Identify which cell holds the provided text, then report its [x, y] central coordinate. 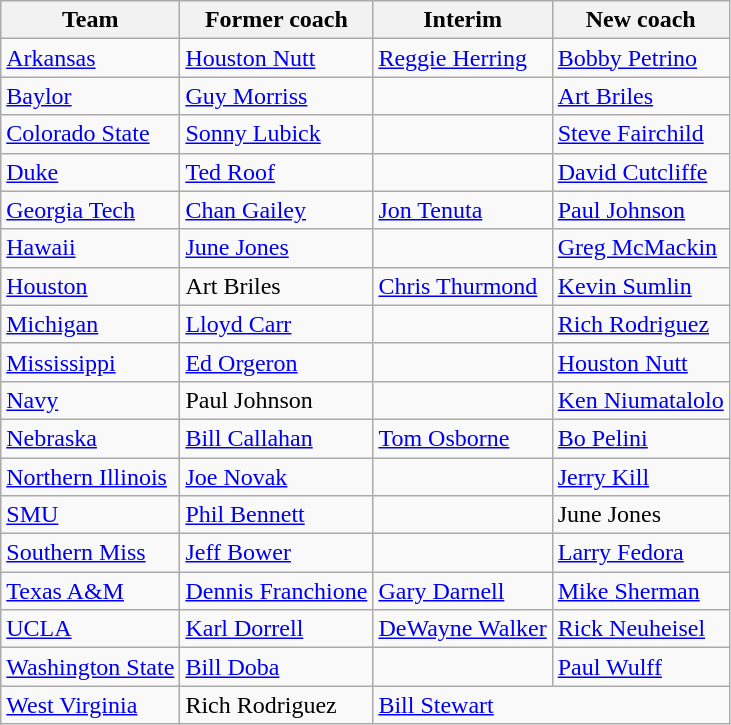
Gary Darnell [462, 591]
Team [90, 20]
Joe Novak [276, 477]
Former coach [276, 20]
Navy [90, 400]
David Cutcliffe [640, 172]
Dennis Franchione [276, 591]
Greg McMackin [640, 248]
Lloyd Carr [276, 324]
West Virginia [90, 705]
Bo Pelini [640, 438]
UCLA [90, 629]
Colorado State [90, 134]
Ken Niumatalolo [640, 400]
Interim [462, 20]
Rick Neuheisel [640, 629]
Michigan [90, 324]
Kevin Sumlin [640, 286]
Northern Illinois [90, 477]
Bill Doba [276, 667]
Ted Roof [276, 172]
Duke [90, 172]
Chan Gailey [276, 210]
Phil Bennett [276, 515]
Hawaii [90, 248]
Jerry Kill [640, 477]
Mike Sherman [640, 591]
Texas A&M [90, 591]
Paul Wulff [640, 667]
Steve Fairchild [640, 134]
Bill Callahan [276, 438]
Southern Miss [90, 553]
Larry Fedora [640, 553]
New coach [640, 20]
Tom Osborne [462, 438]
SMU [90, 515]
DeWayne Walker [462, 629]
Bobby Petrino [640, 58]
Arkansas [90, 58]
Houston [90, 286]
Nebraska [90, 438]
Chris Thurmond [462, 286]
Washington State [90, 667]
Reggie Herring [462, 58]
Karl Dorrell [276, 629]
Mississippi [90, 362]
Ed Orgeron [276, 362]
Jeff Bower [276, 553]
Georgia Tech [90, 210]
Jon Tenuta [462, 210]
Guy Morriss [276, 96]
Baylor [90, 96]
Bill Stewart [551, 705]
Sonny Lubick [276, 134]
